Return the [x, y] coordinate for the center point of the cell that contains the specified text.  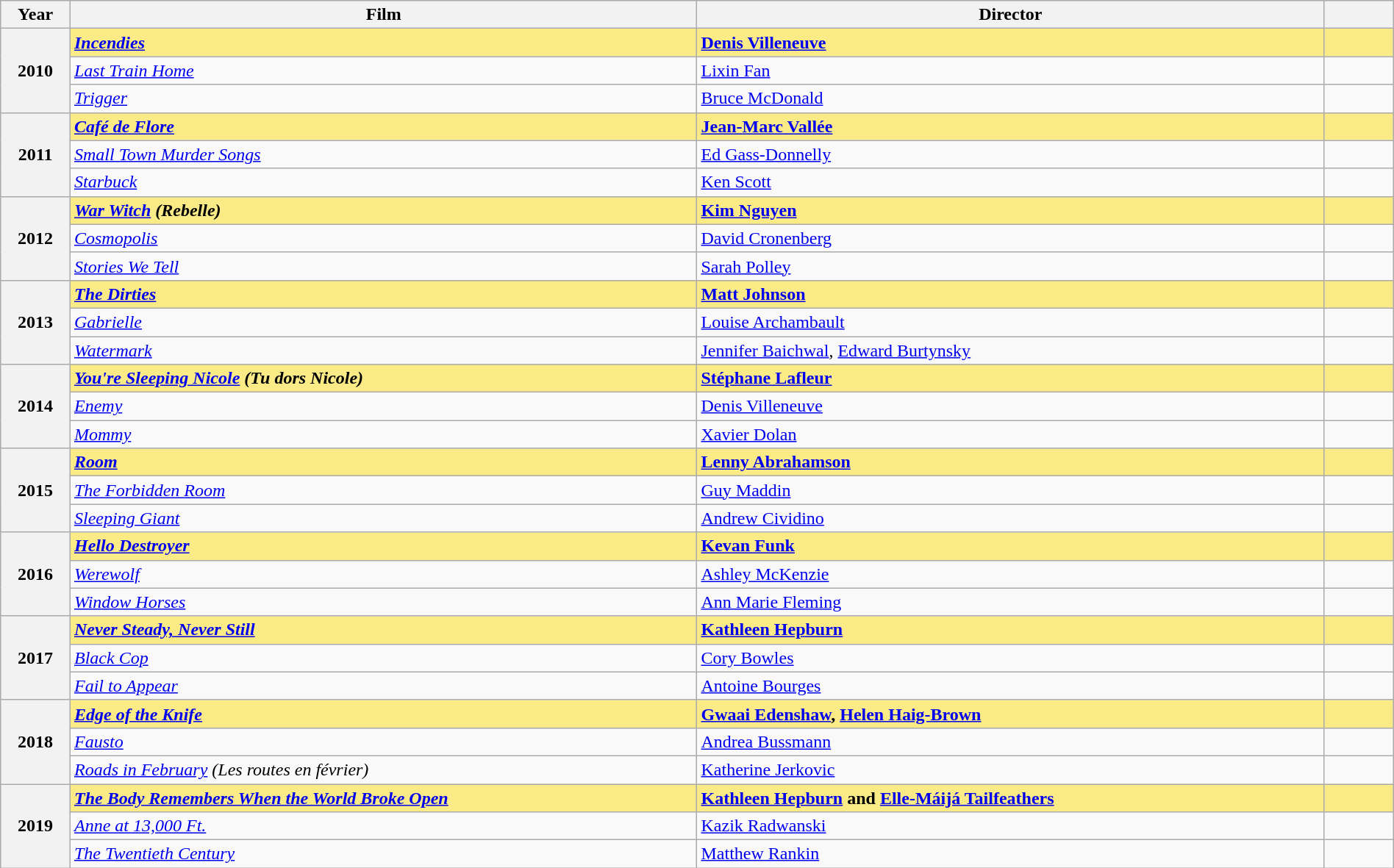
2015 [35, 490]
Xavier Dolan [1010, 434]
Hello Destroyer [384, 546]
Kevan Funk [1010, 546]
Antoine Bourges [1010, 686]
Stories We Tell [384, 266]
Year [35, 15]
Jennifer Baichwal, Edward Burtynsky [1010, 351]
Edge of the Knife [384, 714]
Werewolf [384, 574]
Fail to Appear [384, 686]
2013 [35, 322]
Ken Scott [1010, 182]
Cosmopolis [384, 238]
Incendies [384, 43]
David Cronenberg [1010, 238]
Kathleen Hepburn [1010, 630]
Small Town Murder Songs [384, 154]
Black Cop [384, 658]
You're Sleeping Nicole (Tu dors Nicole) [384, 379]
Film [384, 15]
The Forbidden Room [384, 490]
2012 [35, 238]
Director [1010, 15]
Café de Flore [384, 126]
Starbuck [384, 182]
Cory Bowles [1010, 658]
Lixin Fan [1010, 71]
Matthew Rankin [1010, 854]
Andrew Cividino [1010, 518]
Trigger [384, 98]
Window Horses [384, 602]
War Witch (Rebelle) [384, 210]
The Dirties [384, 294]
Room [384, 462]
2018 [35, 742]
The Twentieth Century [384, 854]
Ed Gass-Donnelly [1010, 154]
Sleeping Giant [384, 518]
2014 [35, 406]
Andrea Bussmann [1010, 742]
Fausto [384, 742]
2016 [35, 574]
Sarah Polley [1010, 266]
Bruce McDonald [1010, 98]
Guy Maddin [1010, 490]
Watermark [384, 351]
2011 [35, 154]
Anne at 13,000 Ft. [384, 826]
Stéphane Lafleur [1010, 379]
The Body Remembers When the World Broke Open [384, 797]
2019 [35, 825]
Lenny Abrahamson [1010, 462]
Jean-Marc Vallée [1010, 126]
2010 [35, 71]
2017 [35, 658]
Kazik Radwanski [1010, 826]
Enemy [384, 406]
Gabrielle [384, 322]
Katherine Jerkovic [1010, 770]
Never Steady, Never Still [384, 630]
Kim Nguyen [1010, 210]
Roads in February (Les routes en février) [384, 770]
Ashley McKenzie [1010, 574]
Kathleen Hepburn and Elle-Máijá Tailfeathers [1010, 797]
Mommy [384, 434]
Gwaai Edenshaw, Helen Haig-Brown [1010, 714]
Matt Johnson [1010, 294]
Last Train Home [384, 71]
Ann Marie Fleming [1010, 602]
Louise Archambault [1010, 322]
